Extract the (x, y) coordinate from the center of the cell holding the provided text.  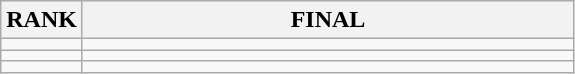
RANK (42, 20)
FINAL (328, 20)
